Return [x, y] of the center of cell containing provided text 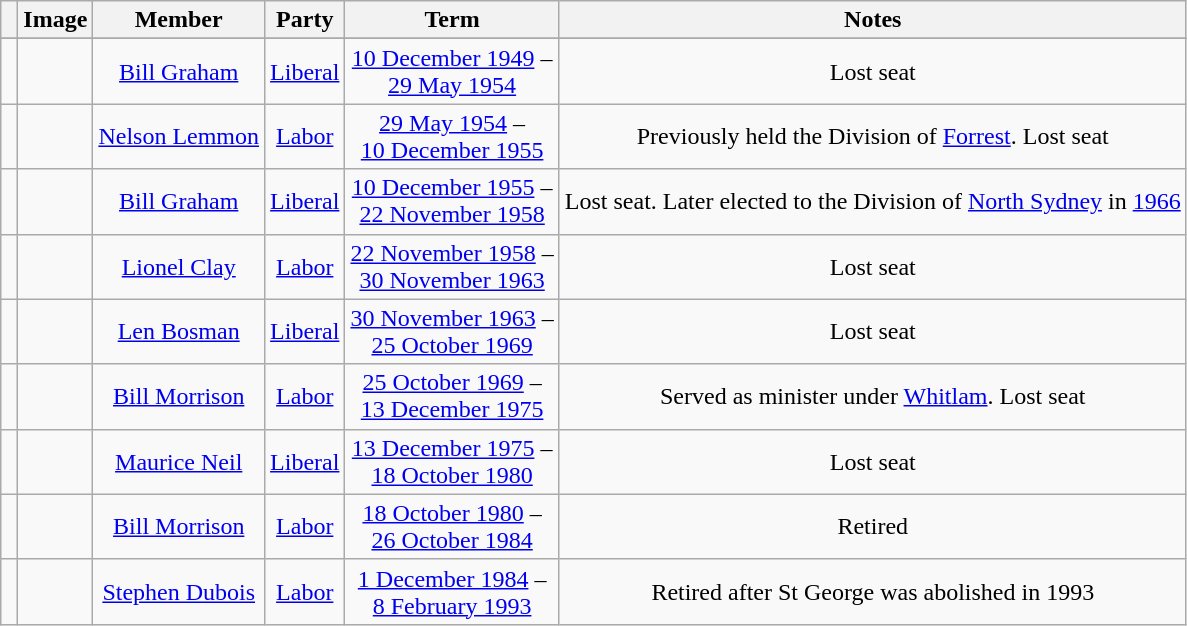
1 December 1984 –8 February 1993 [452, 592]
Served as minister under Whitlam. Lost seat [872, 396]
30 November 1963 –25 October 1969 [452, 332]
Lost seat. Later elected to the Division of North Sydney in 1966 [872, 202]
Retired after St George was abolished in 1993 [872, 592]
Retired [872, 526]
Notes [872, 20]
Image [56, 20]
10 December 1955 –22 November 1958 [452, 202]
29 May 1954 –10 December 1955 [452, 136]
Previously held the Division of Forrest. Lost seat [872, 136]
Len Bosman [179, 332]
Stephen Dubois [179, 592]
Nelson Lemmon [179, 136]
18 October 1980 –26 October 1984 [452, 526]
Lionel Clay [179, 266]
13 December 1975 –18 October 1980 [452, 462]
10 December 1949 –29 May 1954 [452, 72]
Maurice Neil [179, 462]
Term [452, 20]
22 November 1958 –30 November 1963 [452, 266]
25 October 1969 –13 December 1975 [452, 396]
Party [305, 20]
Member [179, 20]
